Output the (X, Y) coordinate of the center of the cell containing the given text.  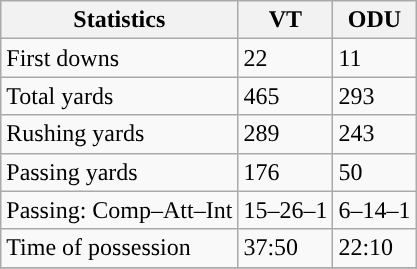
22:10 (374, 248)
ODU (374, 20)
37:50 (286, 248)
293 (374, 96)
VT (286, 20)
11 (374, 58)
6–14–1 (374, 210)
First downs (120, 58)
22 (286, 58)
15–26–1 (286, 210)
Statistics (120, 20)
Total yards (120, 96)
Time of possession (120, 248)
Rushing yards (120, 134)
176 (286, 172)
465 (286, 96)
Passing yards (120, 172)
243 (374, 134)
289 (286, 134)
Passing: Comp–Att–Int (120, 210)
50 (374, 172)
